Provide the (x, y) coordinate of the cell's center where the given text is located.  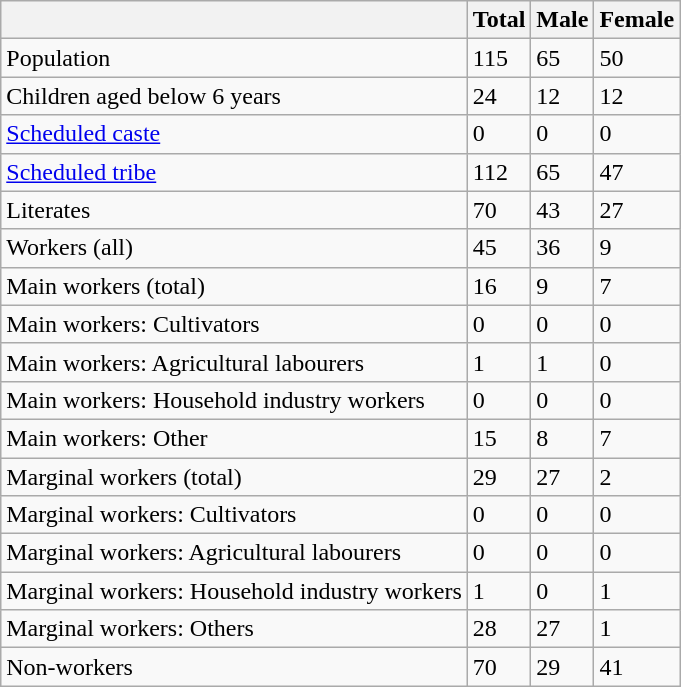
50 (637, 58)
28 (499, 629)
Main workers: Other (234, 438)
Total (499, 20)
115 (499, 58)
Population (234, 58)
15 (499, 438)
8 (562, 438)
41 (637, 667)
16 (499, 286)
Marginal workers (total) (234, 477)
Main workers: Household industry workers (234, 400)
45 (499, 248)
Marginal workers: Cultivators (234, 515)
Workers (all) (234, 248)
112 (499, 172)
2 (637, 477)
43 (562, 210)
Marginal workers: Household industry workers (234, 591)
Children aged below 6 years (234, 96)
Female (637, 20)
Main workers: Cultivators (234, 324)
Marginal workers: Agricultural labourers (234, 553)
Marginal workers: Others (234, 629)
Scheduled caste (234, 134)
Male (562, 20)
Non-workers (234, 667)
Scheduled tribe (234, 172)
Main workers (total) (234, 286)
47 (637, 172)
24 (499, 96)
36 (562, 248)
Main workers: Agricultural labourers (234, 362)
Literates (234, 210)
